Extract the [X, Y] coordinate from the center of the cell holding the provided text.  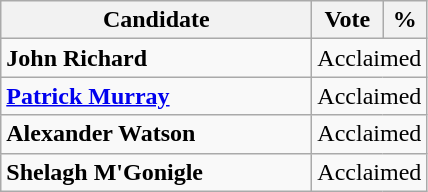
Shelagh M'Gonigle [156, 172]
Candidate [156, 20]
Patrick Murray [156, 96]
John Richard [156, 58]
Vote [348, 20]
Alexander Watson [156, 134]
% [405, 20]
